Provide the [x, y] coordinate of the cell's center where the given text is located.  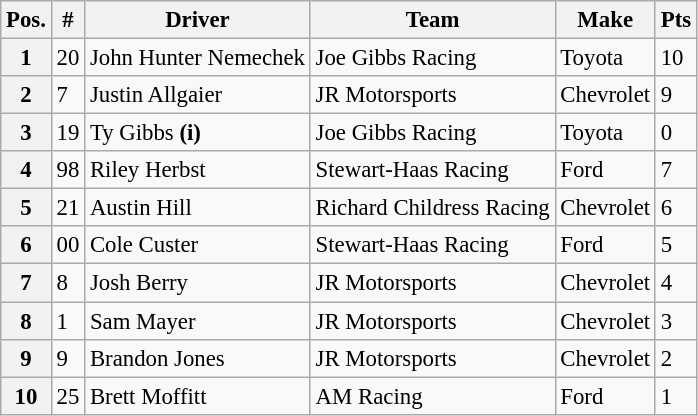
AM Racing [432, 396]
Ty Gibbs (i) [198, 133]
Austin Hill [198, 208]
John Hunter Nemechek [198, 58]
Riley Herbst [198, 170]
25 [68, 396]
19 [68, 133]
Team [432, 20]
Pos. [26, 20]
Sam Mayer [198, 321]
Make [605, 20]
Pts [676, 20]
00 [68, 245]
Brett Moffitt [198, 396]
Richard Childress Racing [432, 208]
Cole Custer [198, 245]
Brandon Jones [198, 358]
Josh Berry [198, 283]
Driver [198, 20]
# [68, 20]
21 [68, 208]
Justin Allgaier [198, 95]
98 [68, 170]
20 [68, 58]
0 [676, 133]
